Find where the given text appears and provide that cell's center as (x, y) coordinate. 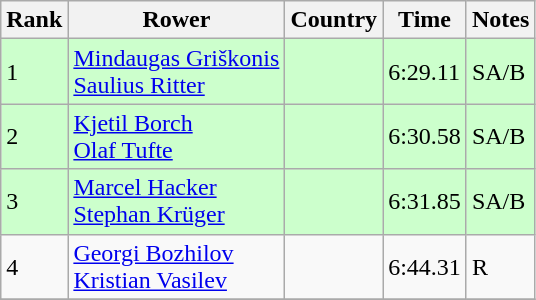
Kjetil BorchOlaf Tufte (176, 136)
Time (425, 20)
6:29.11 (425, 72)
4 (34, 266)
Mindaugas GriškonisSaulius Ritter (176, 72)
6:31.85 (425, 202)
Rank (34, 20)
2 (34, 136)
3 (34, 202)
Marcel HackerStephan Krüger (176, 202)
6:44.31 (425, 266)
R (500, 266)
1 (34, 72)
Notes (500, 20)
Rower (176, 20)
Georgi BozhilovKristian Vasilev (176, 266)
6:30.58 (425, 136)
Country (334, 20)
